Determine the [X, Y] coordinate at the center of the cell enclosing the given text.  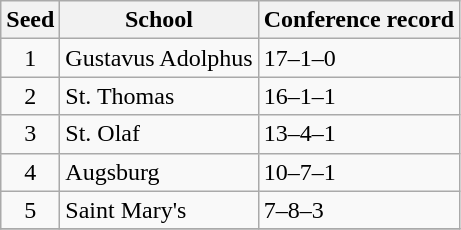
10–7–1 [358, 172]
5 [30, 210]
1 [30, 58]
Gustavus Adolphus [159, 58]
Saint Mary's [159, 210]
7–8–3 [358, 210]
3 [30, 134]
2 [30, 96]
13–4–1 [358, 134]
16–1–1 [358, 96]
Augsburg [159, 172]
Conference record [358, 20]
17–1–0 [358, 58]
4 [30, 172]
Seed [30, 20]
St. Olaf [159, 134]
St. Thomas [159, 96]
School [159, 20]
